Extract the (X, Y) coordinate from the center of the cell holding the provided text.  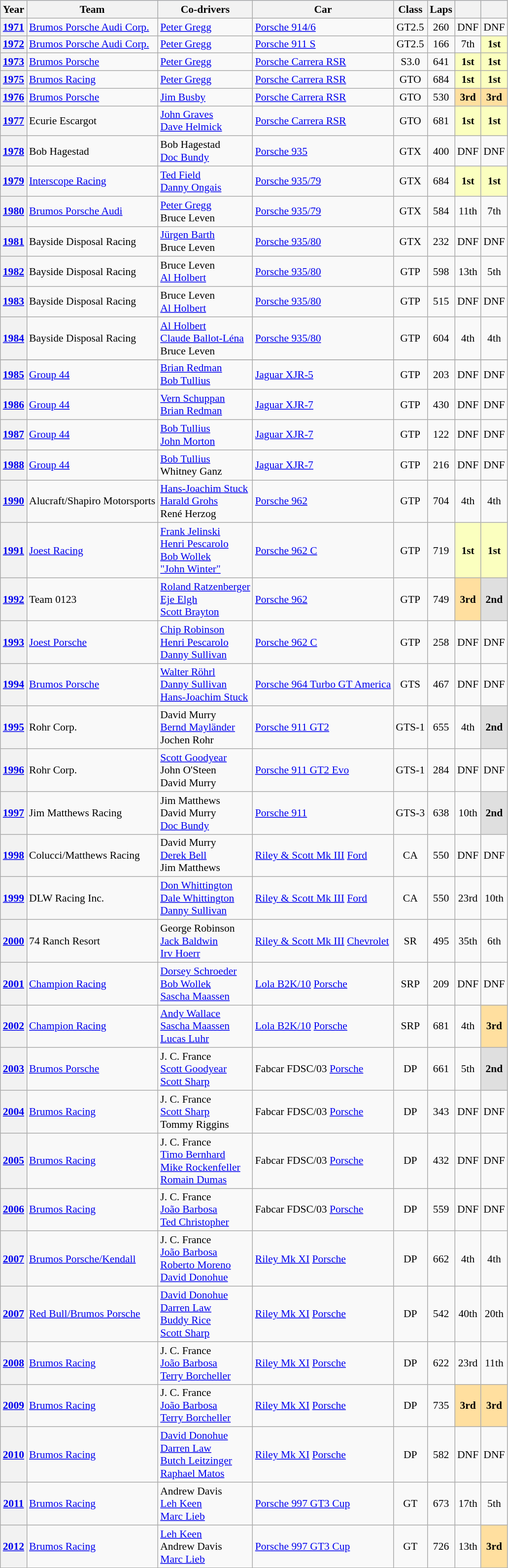
515 (441, 302)
258 (441, 642)
1983 (14, 302)
704 (441, 502)
Leh Keen Andrew Davis Marc Lieb (205, 1547)
2011 (14, 1503)
Joest Porsche (92, 642)
1980 (14, 211)
Jim Matthews Racing (92, 813)
1986 (14, 405)
1985 (14, 375)
Frank Jelinski Henri Pescarolo Bob Wollek "John Winter" (205, 551)
232 (441, 242)
S3.0 (410, 62)
J. C. France João Barbosa Roberto Moreno David Donohue (205, 1259)
661 (441, 1070)
1994 (14, 685)
1973 (14, 62)
1979 (14, 181)
Chip Robinson Henri Pescarolo Danny Sullivan (205, 642)
749 (441, 599)
Alucraft/Shapiro Motorsports (92, 502)
Jim Busby (205, 97)
2010 (14, 1455)
430 (441, 405)
432 (441, 1161)
1984 (14, 338)
74 Ranch Resort (92, 941)
Year (14, 9)
SR (410, 941)
Peter Gregg Bruce Leven (205, 211)
1999 (14, 898)
2009 (14, 1406)
Vern Schuppan Brian Redman (205, 405)
495 (441, 941)
1997 (14, 813)
Porsche 914/6 (323, 27)
Hans-Joachim Stuck Harald Grohs René Herzog (205, 502)
George Robinson Jack Baldwin Irv Hoerr (205, 941)
35th (468, 941)
1971 (14, 27)
Porsche 911 (323, 813)
Jim Matthews David Murry Doc Bundy (205, 813)
Colucci/Matthews Racing (92, 856)
719 (441, 551)
1993 (14, 642)
622 (441, 1363)
467 (441, 685)
1988 (14, 465)
735 (441, 1406)
542 (441, 1314)
Don Whittington Dale Whittington Danny Sullivan (205, 898)
David Murry Derek Bell Jim Matthews (205, 856)
Andrew Davis Leh Keen Marc Lieb (205, 1503)
Porsche 935 (323, 151)
Riley & Scott Mk III Chevrolet (323, 941)
1990 (14, 502)
2003 (14, 1070)
1978 (14, 151)
Laps (441, 9)
638 (441, 813)
216 (441, 465)
2004 (14, 1112)
Brian Redman Bob Tullius (205, 375)
2001 (14, 984)
604 (441, 338)
J. C. France Scott Sharp Tommy Riggins (205, 1112)
Scott Goodyear John O'Steen David Murry (205, 770)
2000 (14, 941)
641 (441, 62)
Ecurie Escargot (92, 121)
Roland Ratzenberger Eje Elgh Scott Brayton (205, 599)
GTS-3 (410, 813)
203 (441, 375)
1972 (14, 44)
6th (494, 941)
Interscope Racing (92, 181)
2008 (14, 1363)
584 (441, 211)
J. C. France Timo Bernhard Mike Rockenfeller Romain Dumas (205, 1161)
David Donohue Darren Law Butch Leitzinger Raphael Matos (205, 1455)
662 (441, 1259)
DLW Racing Inc. (92, 898)
Red Bull/Brumos Porsche (92, 1314)
Al Holbert Claude Ballot-Léna Bruce Leven (205, 338)
122 (441, 435)
Dorsey Schroeder Bob Wollek Sascha Maassen (205, 984)
Bob Hagestad (92, 151)
Porsche 911 GT2 (323, 728)
Porsche 911 S (323, 44)
20th (494, 1314)
209 (441, 984)
1976 (14, 97)
Team 0123 (92, 599)
40th (468, 1314)
655 (441, 728)
Porsche 964 Turbo GT America (323, 685)
Bob Hagestad Doc Bundy (205, 151)
Bob Tullius Whitney Ganz (205, 465)
Brumos Porsche/Kendall (92, 1259)
1992 (14, 599)
17th (468, 1503)
2005 (14, 1161)
2002 (14, 1026)
Andy Wallace Sascha Maassen Lucas Luhr (205, 1026)
David Donohue Darren Law Buddy Rice Scott Sharp (205, 1314)
GTS (410, 685)
1975 (14, 80)
John Graves Dave Helmick (205, 121)
J. C. France Scott Goodyear Scott Sharp (205, 1070)
726 (441, 1547)
582 (441, 1455)
Jaguar XJR-5 (323, 375)
1987 (14, 435)
Joest Racing (92, 551)
1991 (14, 551)
284 (441, 770)
Team (92, 9)
1995 (14, 728)
Jürgen Barth Bruce Leven (205, 242)
Bob Tullius John Morton (205, 435)
1981 (14, 242)
J. C. France João Barbosa Ted Christopher (205, 1210)
1982 (14, 272)
Brumos Porsche Audi (92, 211)
559 (441, 1210)
2006 (14, 1210)
400 (441, 151)
343 (441, 1112)
David Murry Bernd Mayländer Jochen Rohr (205, 728)
1996 (14, 770)
Ted Field Danny Ongais (205, 181)
Class (410, 9)
260 (441, 27)
598 (441, 272)
Walter Röhrl Danny Sullivan Hans-Joachim Stuck (205, 685)
Car (323, 9)
Porsche 911 GT2 Evo (323, 770)
1998 (14, 856)
530 (441, 97)
673 (441, 1503)
Co-drivers (205, 9)
1977 (14, 121)
2012 (14, 1547)
166 (441, 44)
